Detect which cell encompasses the target text, then output its (X, Y) center coordinate. 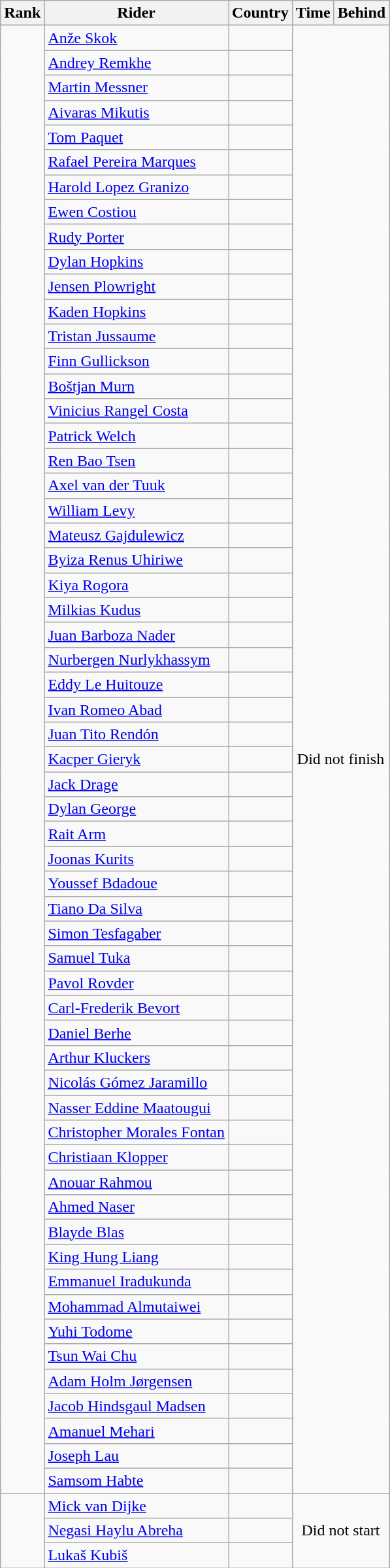
Rider (137, 13)
Amanuel Mehari (137, 1431)
King Hung Liang (137, 1257)
Adam Holm Jørgensen (137, 1381)
Tsun Wai Chu (137, 1356)
Nurbergen Nurlykhassym (137, 659)
Time (313, 13)
Andrey Remkhe (137, 63)
Country (261, 13)
Jacob Hindsgaul Madsen (137, 1406)
Tristan Jussaume (137, 337)
William Levy (137, 510)
Ren Bao Tsen (137, 461)
Juan Tito Rendón (137, 735)
Pavol Rovder (137, 983)
Arthur Kluckers (137, 1058)
Dylan George (137, 809)
Emmanuel Iradukunda (137, 1282)
Behind (361, 13)
Vinicius Rangel Costa (137, 411)
Juan Barboza Nader (137, 635)
Milkias Kudus (137, 610)
Christiaan Klopper (137, 1158)
Mohammad Almutaiwei (137, 1307)
Martin Messner (137, 88)
Kacper Gieryk (137, 759)
Nicolás Gómez Jaramillo (137, 1082)
Mick van Dijke (137, 1505)
Eddy Le Huitouze (137, 684)
Jensen Plowright (137, 286)
Carl-Frederik Bevort (137, 1008)
Axel van der Tuuk (137, 486)
Nasser Eddine Maatougui (137, 1108)
Rait Arm (137, 834)
Blayde Blas (137, 1232)
Dylan Hopkins (137, 261)
Kaden Hopkins (137, 312)
Samuel Tuka (137, 958)
Harold Lopez Granizo (137, 187)
Yuhi Todome (137, 1331)
Anouar Rahmou (137, 1182)
Daniel Berhe (137, 1033)
Aivaras Mikutis (137, 112)
Anže Skok (137, 38)
Negasi Haylu Abreha (137, 1531)
Ahmed Naser (137, 1207)
Byiza Renus Uhiriwe (137, 560)
Jack Drage (137, 784)
Did not finish (340, 759)
Lukaš Kubiš (137, 1556)
Rafael Pereira Marques (137, 162)
Boštjan Murn (137, 386)
Christopher Morales Fontan (137, 1133)
Simon Tesfagaber (137, 933)
Kiya Rogora (137, 585)
Did not start (340, 1530)
Mateusz Gajdulewicz (137, 535)
Patrick Welch (137, 436)
Rank (22, 13)
Joonas Kurits (137, 859)
Ivan Romeo Abad (137, 709)
Youssef Bdadoue (137, 884)
Joseph Lau (137, 1456)
Finn Gullickson (137, 361)
Ewen Costiou (137, 212)
Rudy Porter (137, 237)
Samsom Habte (137, 1480)
Tom Paquet (137, 137)
Tiano Da Silva (137, 909)
